Detect which cell encompasses the target text, then output its (X, Y) center coordinate. 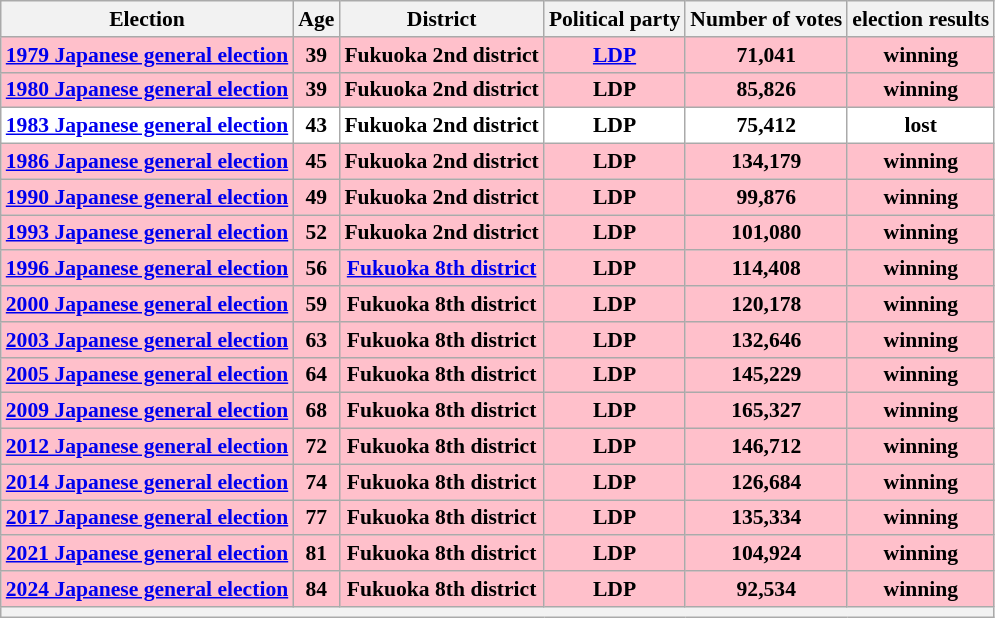
120,178 (766, 304)
Political party (614, 19)
District (441, 19)
1979 Japanese general election (147, 55)
2000 Japanese general election (147, 304)
64 (316, 375)
2021 Japanese general election (147, 554)
85,826 (766, 90)
2014 Japanese general election (147, 482)
59 (316, 304)
75,412 (766, 126)
1996 Japanese general election (147, 269)
Number of votes (766, 19)
145,229 (766, 375)
Age (316, 19)
1980 Japanese general election (147, 90)
132,646 (766, 340)
71,041 (766, 55)
2024 Japanese general election (147, 589)
2009 Japanese general election (147, 411)
146,712 (766, 447)
43 (316, 126)
134,179 (766, 162)
1993 Japanese general election (147, 233)
2012 Japanese general election (147, 447)
74 (316, 482)
2017 Japanese general election (147, 518)
1983 Japanese general election (147, 126)
45 (316, 162)
104,924 (766, 554)
2003 Japanese general election (147, 340)
52 (316, 233)
165,327 (766, 411)
68 (316, 411)
Election (147, 19)
63 (316, 340)
56 (316, 269)
77 (316, 518)
49 (316, 197)
81 (316, 554)
99,876 (766, 197)
126,684 (766, 482)
92,534 (766, 589)
84 (316, 589)
1990 Japanese general election (147, 197)
72 (316, 447)
lost (920, 126)
2005 Japanese general election (147, 375)
election results (920, 19)
1986 Japanese general election (147, 162)
101,080 (766, 233)
114,408 (766, 269)
135,334 (766, 518)
